Capture the cell that displays the provided text and extract its (x, y) central coordinate. 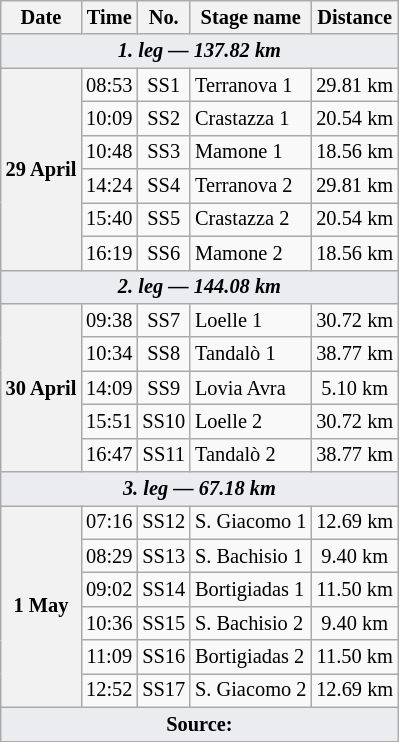
15:51 (109, 421)
2. leg — 144.08 km (200, 287)
10:48 (109, 152)
SS13 (164, 556)
S. Bachisio 1 (250, 556)
No. (164, 17)
Bortigiadas 2 (250, 657)
Mamone 1 (250, 152)
SS15 (164, 623)
5.10 km (354, 388)
SS9 (164, 388)
S. Bachisio 2 (250, 623)
Tandalò 2 (250, 455)
10:34 (109, 354)
Loelle 1 (250, 320)
S. Giacomo 2 (250, 690)
SS12 (164, 522)
Terranova 1 (250, 85)
Crastazza 2 (250, 219)
3. leg — 67.18 km (200, 489)
Time (109, 17)
08:29 (109, 556)
SS10 (164, 421)
SS3 (164, 152)
14:09 (109, 388)
Mamone 2 (250, 253)
S. Giacomo 1 (250, 522)
10:36 (109, 623)
Lovia Avra (250, 388)
30 April (41, 387)
SS6 (164, 253)
Bortigiadas 1 (250, 589)
SS11 (164, 455)
14:24 (109, 186)
Terranova 2 (250, 186)
15:40 (109, 219)
08:53 (109, 85)
07:16 (109, 522)
1. leg — 137.82 km (200, 51)
1 May (41, 606)
Date (41, 17)
Crastazza 1 (250, 118)
11:09 (109, 657)
SS1 (164, 85)
SS17 (164, 690)
16:47 (109, 455)
Stage name (250, 17)
Source: (200, 724)
SS14 (164, 589)
SS4 (164, 186)
Tandalò 1 (250, 354)
SS5 (164, 219)
09:02 (109, 589)
SS7 (164, 320)
SS2 (164, 118)
29 April (41, 169)
SS16 (164, 657)
12:52 (109, 690)
SS8 (164, 354)
10:09 (109, 118)
09:38 (109, 320)
Loelle 2 (250, 421)
16:19 (109, 253)
Distance (354, 17)
